From the cell containing the given text, extract its center point as (X, Y) coordinate. 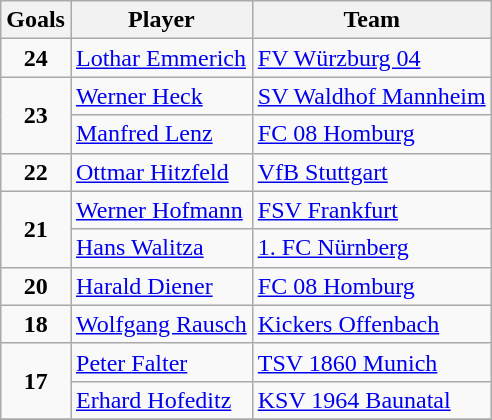
1. FC Nürnberg (372, 248)
Werner Hofmann (161, 210)
Goals (36, 20)
Werner Heck (161, 96)
22 (36, 172)
Lothar Emmerich (161, 58)
Harald Diener (161, 286)
Kickers Offenbach (372, 324)
VfB Stuttgart (372, 172)
Ottmar Hitzfeld (161, 172)
Peter Falter (161, 362)
23 (36, 115)
21 (36, 229)
18 (36, 324)
Team (372, 20)
Manfred Lenz (161, 134)
24 (36, 58)
FV Würzburg 04 (372, 58)
FSV Frankfurt (372, 210)
20 (36, 286)
Hans Walitza (161, 248)
KSV 1964 Baunatal (372, 400)
Wolfgang Rausch (161, 324)
Erhard Hofeditz (161, 400)
TSV 1860 Munich (372, 362)
Player (161, 20)
17 (36, 381)
SV Waldhof Mannheim (372, 96)
